Determine the (x, y) coordinate at the center of the cell enclosing the given text.  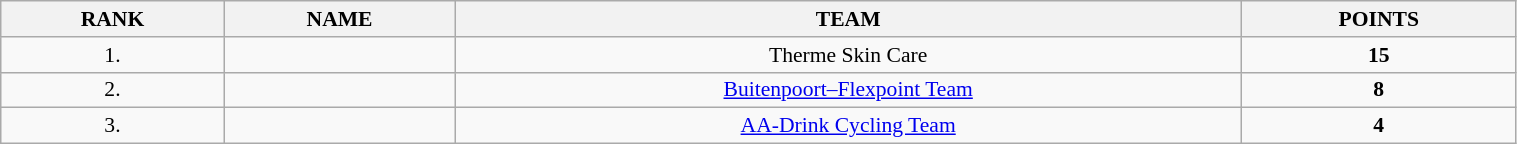
RANK (112, 19)
8 (1380, 90)
4 (1380, 126)
NAME (340, 19)
Therme Skin Care (848, 55)
1. (112, 55)
15 (1380, 55)
2. (112, 90)
Buitenpoort–Flexpoint Team (848, 90)
AA-Drink Cycling Team (848, 126)
POINTS (1380, 19)
3. (112, 126)
TEAM (848, 19)
